Return [X, Y] of the center of cell containing provided text 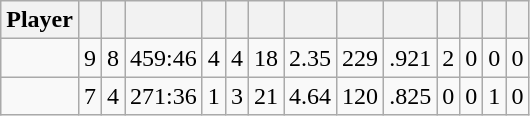
7 [90, 96]
2 [448, 58]
4.64 [310, 96]
21 [266, 96]
9 [90, 58]
Player [40, 20]
.825 [410, 96]
459:46 [164, 58]
.921 [410, 58]
2.35 [310, 58]
18 [266, 58]
120 [360, 96]
271:36 [164, 96]
8 [114, 58]
229 [360, 58]
3 [236, 96]
